Pinpoint the cell where the given text exists, returning its [X, Y] midpoint coordinate. 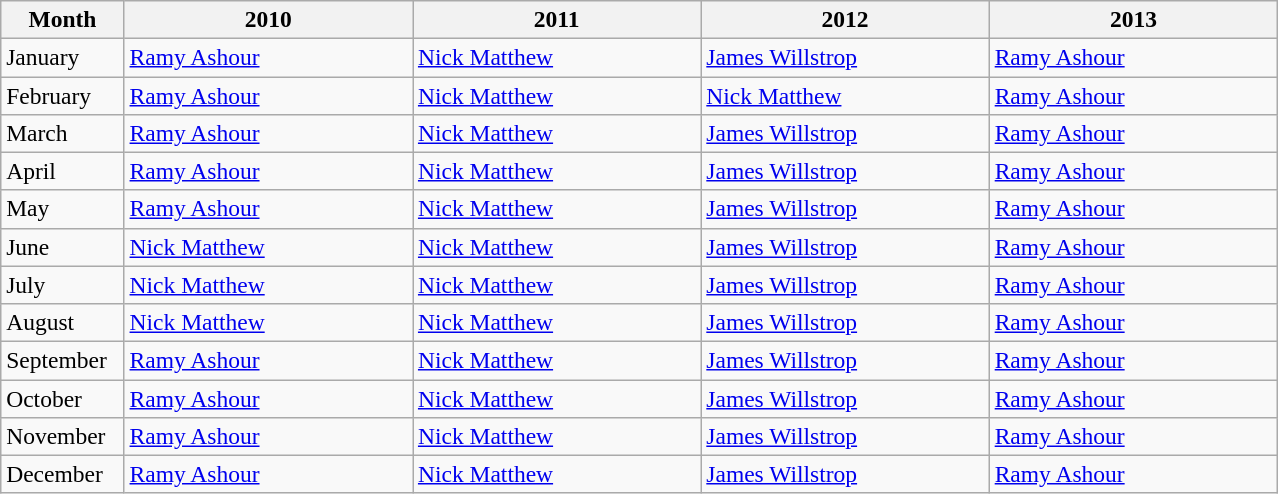
2010 [268, 19]
September [62, 360]
Month [62, 19]
May [62, 209]
March [62, 133]
2013 [1133, 19]
January [62, 57]
December [62, 474]
June [62, 247]
2012 [845, 19]
2011 [556, 19]
July [62, 285]
August [62, 322]
November [62, 436]
April [62, 171]
October [62, 398]
February [62, 95]
